Return [x, y] of the center of cell containing provided text 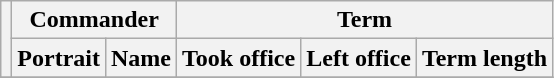
Portrait [59, 58]
Name [140, 58]
Left office [359, 58]
Term [365, 20]
Term length [484, 58]
Commander [94, 20]
Took office [239, 58]
